Search for the cell housing the specified text and yield its (x, y) center coordinate. 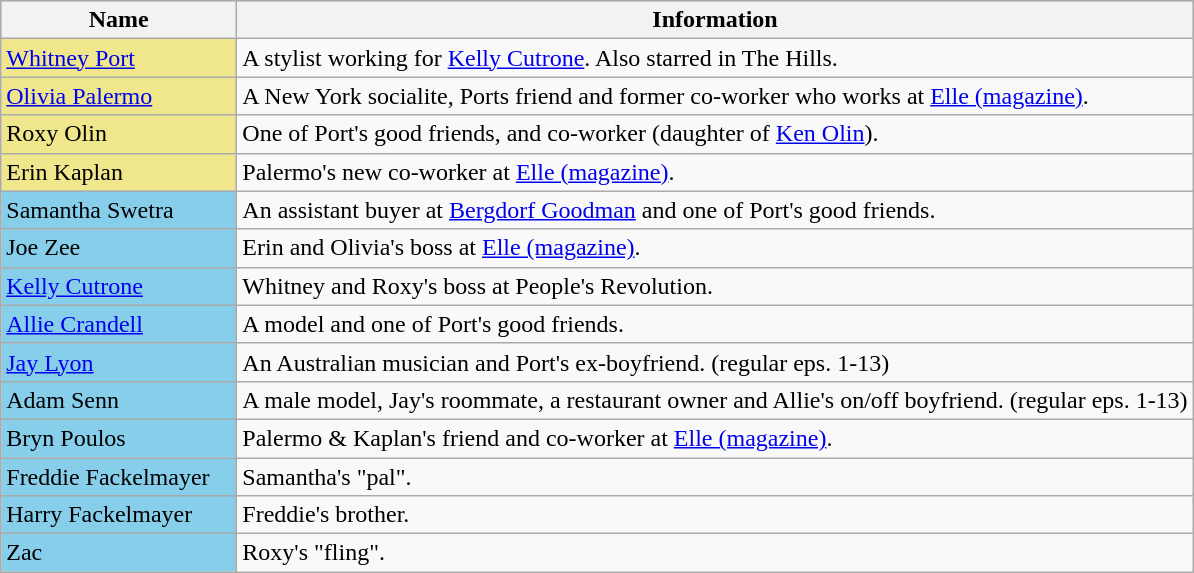
Adam Senn (119, 400)
Joe Zee (119, 248)
Freddie Fackelmayer (119, 477)
Samantha's "pal". (715, 477)
Whitney Port (119, 58)
A New York socialite, Ports friend and former co-worker who works at Elle (magazine). (715, 96)
An assistant buyer at Bergdorf Goodman and one of Port's good friends. (715, 210)
Erin and Olivia's boss at Elle (magazine). (715, 248)
Jay Lyon (119, 362)
Whitney and Roxy's boss at People's Revolution. (715, 286)
A stylist working for Kelly Cutrone. Also starred in The Hills. (715, 58)
Allie Crandell (119, 324)
Bryn Poulos (119, 438)
Erin Kaplan (119, 172)
Information (715, 20)
An Australian musician and Port's ex-boyfriend. (regular eps. 1-13) (715, 362)
Palermo & Kaplan's friend and co-worker at Elle (magazine). (715, 438)
Samantha Swetra (119, 210)
Roxy Olin (119, 134)
Kelly Cutrone (119, 286)
Freddie's brother. (715, 515)
Roxy's "fling". (715, 553)
Harry Fackelmayer (119, 515)
A model and one of Port's good friends. (715, 324)
One of Port's good friends, and co-worker (daughter of Ken Olin). (715, 134)
Olivia Palermo (119, 96)
Zac (119, 553)
A male model, Jay's roommate, a restaurant owner and Allie's on/off boyfriend. (regular eps. 1-13) (715, 400)
Palermo's new co-worker at Elle (magazine). (715, 172)
Name (119, 20)
